Return [x, y] of the center of cell containing provided text 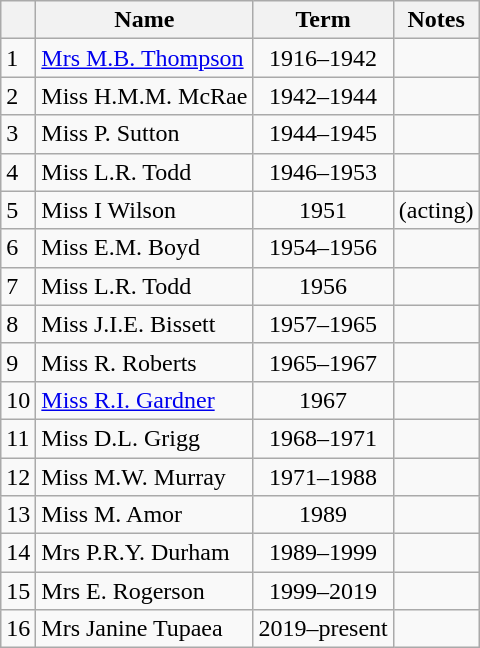
13 [18, 515]
14 [18, 553]
Mrs Janine Tupaea [144, 629]
Miss M.W. Murray [144, 477]
1956 [323, 286]
1916–1942 [323, 58]
2 [18, 96]
Miss E.M. Boyd [144, 248]
Mrs E. Rogerson [144, 591]
Miss R. Roberts [144, 362]
Miss H.M.M. McRae [144, 96]
Miss D.L. Grigg [144, 438]
(acting) [436, 210]
11 [18, 438]
Miss I Wilson [144, 210]
15 [18, 591]
2019–present [323, 629]
16 [18, 629]
1989–1999 [323, 553]
10 [18, 400]
1 [18, 58]
1946–1953 [323, 172]
6 [18, 248]
Miss R.I. Gardner [144, 400]
1951 [323, 210]
8 [18, 324]
Mrs P.R.Y. Durham [144, 553]
12 [18, 477]
Miss P. Sutton [144, 134]
1944–1945 [323, 134]
1957–1965 [323, 324]
Name [144, 20]
1989 [323, 515]
Miss J.I.E. Bissett [144, 324]
Miss M. Amor [144, 515]
Notes [436, 20]
1968–1971 [323, 438]
Mrs M.B. Thompson [144, 58]
1967 [323, 400]
9 [18, 362]
1971–1988 [323, 477]
1965–1967 [323, 362]
5 [18, 210]
7 [18, 286]
3 [18, 134]
Term [323, 20]
1942–1944 [323, 96]
1999–2019 [323, 591]
4 [18, 172]
1954–1956 [323, 248]
